For the text-containing cell, return its midpoint in (x, y) coordinate format. 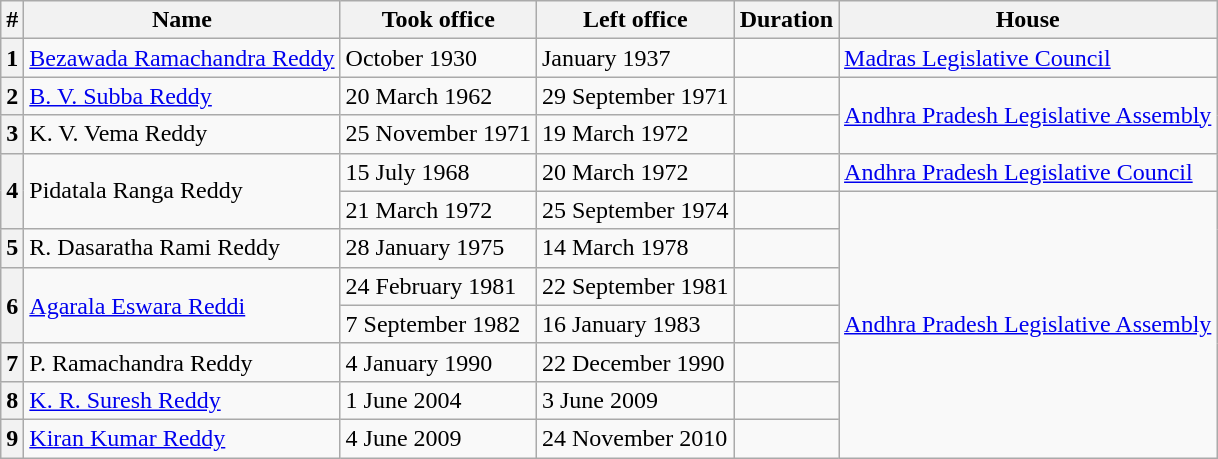
20 March 1962 (438, 96)
24 February 1981 (438, 286)
K. R. Suresh Reddy (182, 400)
Pidatala Ranga Reddy (182, 191)
21 March 1972 (438, 210)
6 (12, 305)
25 September 1974 (635, 210)
4 January 1990 (438, 362)
3 (12, 134)
P. Ramachandra Reddy (182, 362)
# (12, 20)
Kiran Kumar Reddy (182, 438)
19 March 1972 (635, 134)
8 (12, 400)
Bezawada Ramachandra Reddy (182, 58)
24 November 2010 (635, 438)
October 1930 (438, 58)
22 December 1990 (635, 362)
Name (182, 20)
28 January 1975 (438, 248)
B. V. Subba Reddy (182, 96)
16 January 1983 (635, 324)
Took office (438, 20)
January 1937 (635, 58)
25 November 1971 (438, 134)
House (1028, 20)
R. Dasaratha Rami Reddy (182, 248)
9 (12, 438)
29 September 1971 (635, 96)
K. V. Vema Reddy (182, 134)
2 (12, 96)
7 (12, 362)
1 (12, 58)
Left office (635, 20)
3 June 2009 (635, 400)
Madras Legislative Council (1028, 58)
14 March 1978 (635, 248)
4 (12, 191)
Agarala Eswara Reddi (182, 305)
1 June 2004 (438, 400)
20 March 1972 (635, 172)
Andhra Pradesh Legislative Council (1028, 172)
7 September 1982 (438, 324)
15 July 1968 (438, 172)
Duration (786, 20)
22 September 1981 (635, 286)
5 (12, 248)
4 June 2009 (438, 438)
